Pinpoint the cell where the given text exists, returning its (X, Y) midpoint coordinate. 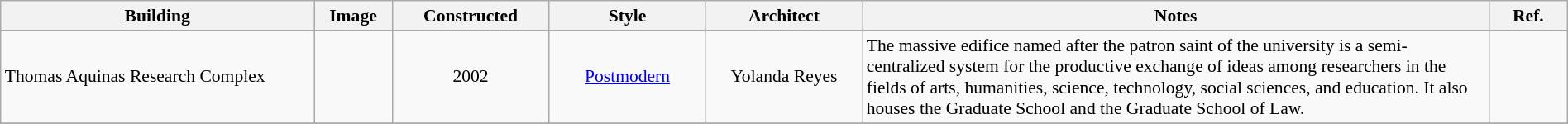
Ref. (1528, 16)
Thomas Aquinas Research Complex (157, 77)
2002 (470, 77)
Style (627, 16)
Architect (784, 16)
Building (157, 16)
Postmodern (627, 77)
Notes (1176, 16)
Image (354, 16)
Constructed (470, 16)
Yolanda Reyes (784, 77)
